For the text-containing cell, return its midpoint in (X, Y) coordinate format. 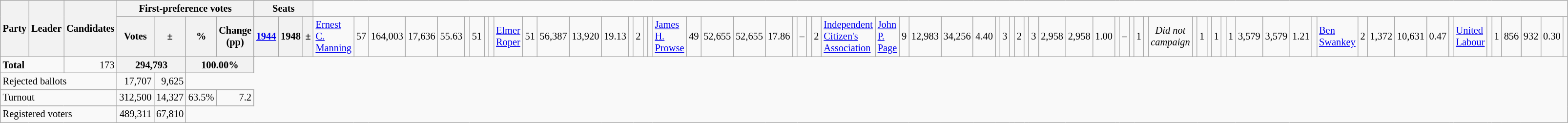
312,500 (135, 98)
56,387 (554, 37)
4.40 (984, 37)
173 (90, 65)
13,920 (585, 37)
14,327 (170, 98)
% (201, 37)
Total (32, 65)
19.13 (615, 37)
12,983 (925, 37)
856 (1511, 37)
17,707 (135, 81)
Ernest C. Manning (334, 37)
9 (904, 37)
63.5% (201, 98)
34,256 (957, 37)
294,793 (151, 65)
Elmer Roper (508, 37)
First-preference votes (186, 8)
1948 (290, 37)
100.00% (220, 65)
Votes (135, 37)
9,625 (170, 81)
164,003 (387, 37)
Seats (284, 8)
Rejected ballots (59, 81)
17.86 (779, 37)
Change (pp) (235, 37)
17,636 (422, 37)
489,311 (135, 114)
1.00 (1103, 37)
7.2 (235, 98)
Leader (46, 28)
Party (15, 28)
67,810 (170, 114)
United Labour (1470, 37)
1,372 (1381, 37)
10,631 (1411, 37)
1944 (266, 37)
Registered voters (59, 114)
0.47 (1438, 37)
Turnout (59, 98)
57 (361, 37)
Ben Swankey (1337, 37)
James H. Prowse (670, 37)
Did not campaign (1170, 37)
Independent Citizen's Association (848, 37)
0.30 (1551, 37)
932 (1531, 37)
1.21 (1300, 37)
49 (694, 37)
Candidates (90, 28)
55.63 (452, 37)
John P. Page (887, 37)
